From the cell containing the given text, extract its center point as [X, Y] coordinate. 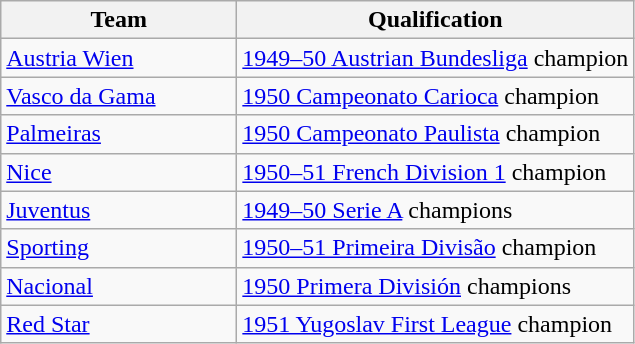
1949–50 Austrian Bundesliga champion [436, 58]
Juventus [119, 210]
1950 Campeonato Paulista champion [436, 134]
1950 Campeonato Carioca champion [436, 96]
1949–50 Serie A champions [436, 210]
Nice [119, 172]
Vasco da Gama [119, 96]
1950–51 French Division 1 champion [436, 172]
Palmeiras [119, 134]
1951 Yugoslav First League champion [436, 324]
Qualification [436, 20]
Sporting [119, 248]
Austria Wien [119, 58]
Nacional [119, 286]
1950 Primera División champions [436, 286]
Red Star [119, 324]
Team [119, 20]
1950–51 Primeira Divisão champion [436, 248]
